Identify which cell holds the provided text, then report its (x, y) central coordinate. 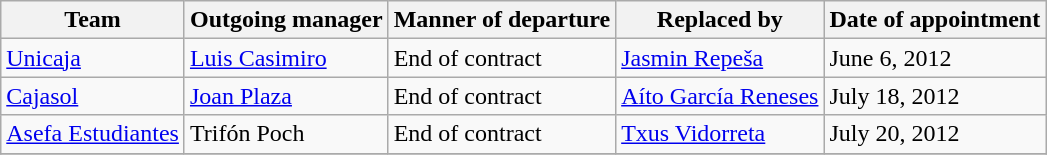
Unicaja (93, 58)
Team (93, 20)
Txus Vidorreta (720, 134)
Manner of departure (502, 20)
Luis Casimiro (286, 58)
Aíto García Reneses (720, 96)
Joan Plaza (286, 96)
July 18, 2012 (935, 96)
Jasmin Repeša (720, 58)
Outgoing manager (286, 20)
Date of appointment (935, 20)
Asefa Estudiantes (93, 134)
Cajasol (93, 96)
July 20, 2012 (935, 134)
June 6, 2012 (935, 58)
Replaced by (720, 20)
Trifón Poch (286, 134)
